Detect which cell encompasses the target text, then output its (x, y) center coordinate. 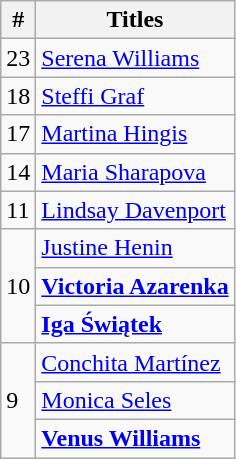
23 (18, 58)
Venus Williams (135, 438)
Monica Seles (135, 400)
Justine Henin (135, 248)
Serena Williams (135, 58)
Victoria Azarenka (135, 286)
14 (18, 172)
Conchita Martínez (135, 362)
9 (18, 400)
# (18, 20)
Steffi Graf (135, 96)
10 (18, 286)
11 (18, 210)
18 (18, 96)
Maria Sharapova (135, 172)
Iga Świątek (135, 324)
Martina Hingis (135, 134)
Lindsay Davenport (135, 210)
17 (18, 134)
Titles (135, 20)
